From the cell containing the given text, extract its center point as [X, Y] coordinate. 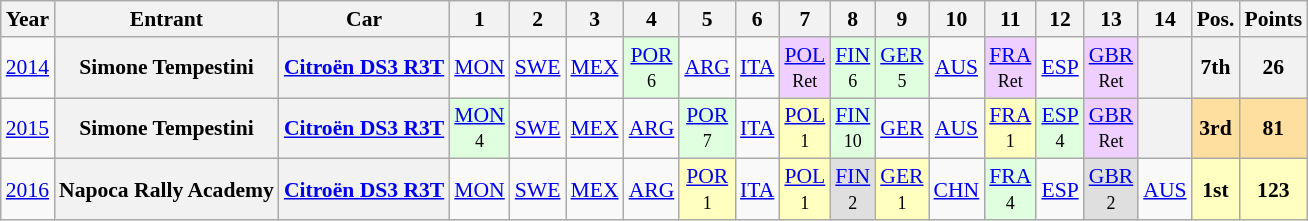
FIN2 [852, 190]
3 [595, 19]
MON4 [480, 128]
ESP4 [1060, 128]
7th [1216, 68]
FRARet [1010, 68]
14 [1164, 19]
GER5 [902, 68]
CHN [957, 190]
POLRet [804, 68]
FIN10 [852, 128]
Pos. [1216, 19]
9 [902, 19]
2015 [28, 128]
POR7 [707, 128]
123 [1273, 190]
8 [852, 19]
Car [364, 19]
Entrant [166, 19]
6 [757, 19]
4 [652, 19]
1st [1216, 190]
2 [538, 19]
POR6 [652, 68]
FIN6 [852, 68]
2016 [28, 190]
Year [28, 19]
GER [902, 128]
3rd [1216, 128]
26 [1273, 68]
1 [480, 19]
7 [804, 19]
2014 [28, 68]
GBR2 [1112, 190]
POR1 [707, 190]
10 [957, 19]
FRA4 [1010, 190]
GER1 [902, 190]
13 [1112, 19]
5 [707, 19]
Napoca Rally Academy [166, 190]
11 [1010, 19]
Points [1273, 19]
81 [1273, 128]
FRA1 [1010, 128]
12 [1060, 19]
